Identify which cell holds the provided text, then report its (X, Y) central coordinate. 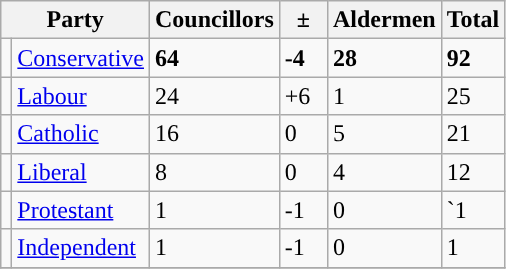
Catholic (81, 134)
Independent (81, 248)
64 (215, 58)
16 (215, 134)
Total (473, 20)
`1 (473, 210)
24 (215, 96)
92 (473, 58)
5 (384, 134)
± (303, 20)
Party (76, 20)
Councillors (215, 20)
21 (473, 134)
Protestant (81, 210)
12 (473, 172)
Aldermen (384, 20)
Labour (81, 96)
Conservative (81, 58)
25 (473, 96)
-4 (303, 58)
4 (384, 172)
+6 (303, 96)
8 (215, 172)
Liberal (81, 172)
28 (384, 58)
